Return (X, Y) of the center of cell containing provided text 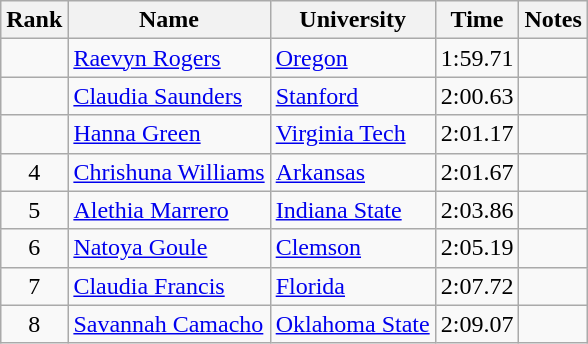
Arkansas (352, 172)
2:05.19 (477, 248)
2:01.17 (477, 134)
8 (34, 324)
Raevyn Rogers (169, 58)
Hanna Green (169, 134)
2:09.07 (477, 324)
Claudia Saunders (169, 96)
Name (169, 20)
2:01.67 (477, 172)
University (352, 20)
6 (34, 248)
Indiana State (352, 210)
Stanford (352, 96)
Alethia Marrero (169, 210)
2:00.63 (477, 96)
Notes (553, 20)
4 (34, 172)
Chrishuna Williams (169, 172)
Claudia Francis (169, 286)
Time (477, 20)
1:59.71 (477, 58)
Oregon (352, 58)
Florida (352, 286)
Natoya Goule (169, 248)
Savannah Camacho (169, 324)
2:03.86 (477, 210)
7 (34, 286)
5 (34, 210)
Rank (34, 20)
Virginia Tech (352, 134)
Clemson (352, 248)
2:07.72 (477, 286)
Oklahoma State (352, 324)
